Provide the [X, Y] coordinate of the cell's center where the given text is located.  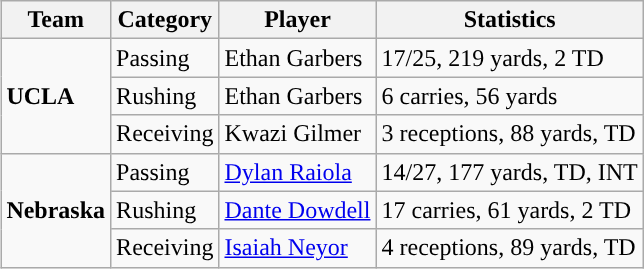
6 carries, 56 yards [510, 96]
4 receptions, 89 yards, TD [510, 248]
Dylan Raiola [298, 172]
14/27, 177 yards, TD, INT [510, 172]
Kwazi Gilmer [298, 134]
Player [298, 20]
Dante Dowdell [298, 210]
17/25, 219 yards, 2 TD [510, 58]
UCLA [56, 96]
Statistics [510, 20]
Nebraska [56, 210]
Isaiah Neyor [298, 248]
Category [165, 20]
Team [56, 20]
3 receptions, 88 yards, TD [510, 134]
17 carries, 61 yards, 2 TD [510, 210]
